For the text-containing cell, return its midpoint in [x, y] coordinate format. 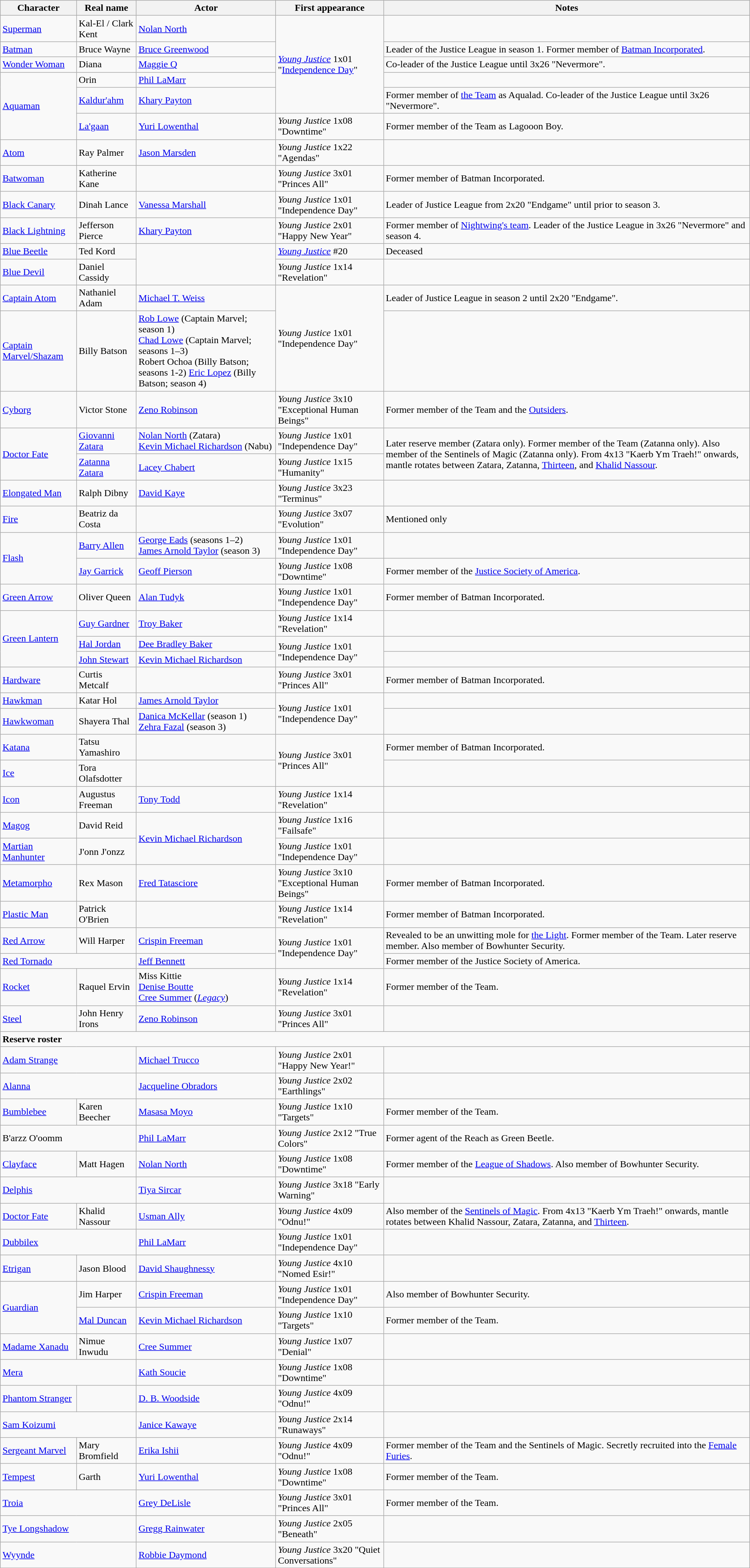
David Shaughnessy [206, 1268]
Magog [38, 826]
Character [38, 8]
Jim Harper [107, 1294]
David Kaye [206, 493]
Former member of the Team and the Outsiders. [567, 410]
Katherine Kane [107, 179]
Nimue Inwudu [107, 1346]
Tiya Sircar [206, 1190]
Hal Jordan [107, 644]
Sergeant Marvel [38, 1450]
Black Lightning [38, 231]
Young Justice 2x12 "True Colors" [329, 1138]
Nathaniel Adam [107, 298]
Superman [38, 29]
Young Justice 1x16 "Failsafe" [329, 826]
Michael Trucco [206, 1059]
Cyborg [38, 410]
Former member of Nightwing's team. Leader of the Justice League in 3x26 "Nevermore" and season 4. [567, 231]
Martian Manhunter [38, 851]
Janice Kawaye [206, 1425]
Hawkwoman [38, 721]
Geoff Pierson [206, 571]
Leader of the Justice League in season 1. Former member of Batman Incorporated. [567, 49]
Hardware [38, 680]
Usman Ally [206, 1216]
Fire [38, 519]
Guardian [38, 1307]
Masasa Moyo [206, 1112]
James Arnold Taylor [206, 700]
Ice [38, 774]
Will Harper [107, 940]
Dubbilex [69, 1242]
Jason Blood [107, 1268]
Daniel Cassidy [107, 271]
B'arzz O'oomm [69, 1138]
Leader of Justice League in season 2 until 2x20 "Endgame". [567, 298]
Katar Hol [107, 700]
Miss KittieDenise BoutteCree Summer (Legacy) [206, 987]
Revealed to be an unwitting mole for the Light. Former member of the Team. Later reserve member. Also member of Bowhunter Security. [567, 940]
Curtis Metcalf [107, 680]
Matt Hagen [107, 1164]
Phantom Stranger [38, 1398]
Vanessa Marshall [206, 204]
Tatsu Yamashiro [107, 747]
Bumblebee [38, 1112]
Shayera Thal [107, 721]
Erika Ishii [206, 1450]
Augustus Freeman [107, 799]
Jason Marsden [206, 152]
Kaldur'ahm [107, 100]
Wyynde [69, 1554]
Real name [107, 8]
Mary Bromfield [107, 1450]
Khalid Nassour [107, 1216]
Gregg Rainwater [206, 1529]
Jacqueline Obradors [206, 1086]
Young Justice 2x14 "Runaways" [329, 1425]
Tora Olafsdotter [107, 774]
Aquaman [38, 106]
Oliver Queen [107, 597]
Tye Longshadow [69, 1529]
Kath Soucie [206, 1373]
J'onn J'onzz [107, 851]
Atom [38, 152]
Rex Mason [107, 883]
George Eads (seasons 1–2)James Arnold Taylor (season 3) [206, 545]
Katana [38, 747]
Young Justice 1x15 "Humanity" [329, 467]
Reserve roster [375, 1039]
Elongated Man [38, 493]
Madame Xanadu [38, 1346]
John Stewart [107, 659]
Mal Duncan [107, 1321]
Robbie Daymond [206, 1554]
Young Justice #20 [329, 251]
Also member of Bowhunter Security. [567, 1294]
First appearance [329, 8]
Former member of the Team as Aqualad. Co-leader of the Justice League until 3x26 "Nevermore". [567, 100]
Young Justice 3x07 "Evolution" [329, 519]
Bruce Greenwood [206, 49]
Lacey Chabert [206, 467]
Kal-El / Clark Kent [107, 29]
Actor [206, 8]
Maggie Q [206, 64]
Delphis [69, 1190]
Also member of the Sentinels of Magic. From 4x13 "Kaerb Ym Traeh!" onwards, mantle rotates between Khalid Nassour, Zatara, Zatanna, and Thirteen. [567, 1216]
Young Justice 4x10 "Nomed Esir!" [329, 1268]
Batman [38, 49]
Wonder Woman [38, 64]
Patrick O'Brien [107, 915]
Young Justice 3x20 "Quiet Conversations" [329, 1554]
La'gaan [107, 127]
Etrigan [38, 1268]
David Reid [107, 826]
Jay Garrick [107, 571]
John Henry Irons [107, 1019]
Mera [69, 1373]
Sam Koizumi [69, 1425]
Victor Stone [107, 410]
Rocket [38, 987]
Flash [38, 558]
Bruce Wayne [107, 49]
Captain Atom [38, 298]
Michael T. Weiss [206, 298]
Giovanni Zatara [107, 441]
Steel [38, 1019]
Billy Batson [107, 351]
Troia [69, 1502]
Guy Gardner [107, 623]
Hawkman [38, 700]
Cree Summer [206, 1346]
Plastic Man [38, 915]
Ray Palmer [107, 152]
Adam Strange [69, 1059]
Clayface [38, 1164]
Fred Tatasciore [206, 883]
Ralph Dibny [107, 493]
Deceased [567, 251]
Co-leader of the Justice League until 3x26 "Nevermore". [567, 64]
Captain Marvel/Shazam [38, 351]
Dinah Lance [107, 204]
Karen Beecher [107, 1112]
Tempest [38, 1477]
D. B. Woodside [206, 1398]
Alanna [69, 1086]
Leader of Justice League from 2x20 "Endgame" until prior to season 3. [567, 204]
Young Justice 2x01 "Happy New Year!" [329, 1059]
Red Arrow [38, 940]
Young Justice 3x23 "Terminus" [329, 493]
Beatriz da Costa [107, 519]
Blue Devil [38, 271]
Young Justice 1x22 "Agendas" [329, 152]
Danica McKellar (season 1)Zehra Fazal (season 3) [206, 721]
Black Canary [38, 204]
Jefferson Pierce [107, 231]
Young Justice 3x18 "Early Warning" [329, 1190]
Former member of the League of Shadows. Also member of Bowhunter Security. [567, 1164]
Former member of the Team as Lagooon Boy. [567, 127]
Blue Beetle [38, 251]
Young Justice 2x02 "Earthlings" [329, 1086]
Mentioned only [567, 519]
Tony Todd [206, 799]
Young Justice 2x05 "Beneath" [329, 1529]
Orin [107, 80]
Troy Baker [206, 623]
Nolan North (Zatara)Kevin Michael Richardson (Nabu) [206, 441]
Jeff Bennett [206, 961]
Former member of the Team and the Sentinels of Magic. Secretly recruited into the Female Furies. [567, 1450]
Young Justice 1x07 "Denial" [329, 1346]
Notes [567, 8]
Red Tornado [69, 961]
Batwoman [38, 179]
Barry Allen [107, 545]
Diana [107, 64]
Green Arrow [38, 597]
Grey DeLisle [206, 1502]
Zatanna Zatara [107, 467]
Raquel Ervin [107, 987]
Alan Tudyk [206, 597]
Metamorpho [38, 883]
Dee Bradley Baker [206, 644]
Former agent of the Reach as Green Beetle. [567, 1138]
Green Lantern [38, 638]
Young Justice 2x01 "Happy New Year" [329, 231]
Garth [107, 1477]
Icon [38, 799]
Ted Kord [107, 251]
